Pinpoint the cell where the given text exists, returning its (X, Y) midpoint coordinate. 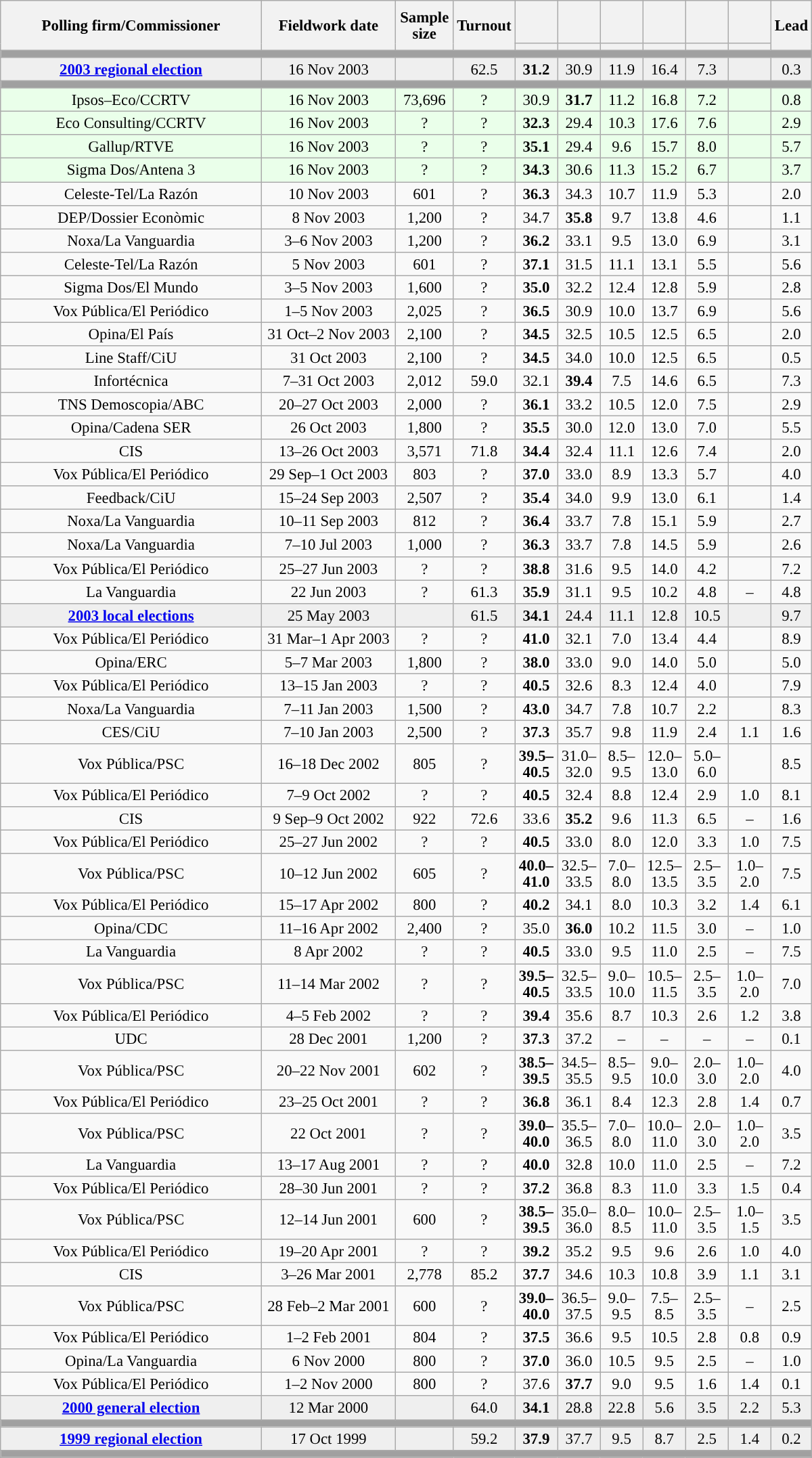
11.5 (664, 929)
Turnout (484, 26)
1–2 Nov 2000 (328, 1385)
0.9 (791, 1338)
15.2 (664, 171)
40.0 (536, 1164)
20–27 Oct 2003 (328, 405)
3,571 (424, 451)
40.2 (536, 906)
7.9 (791, 685)
30.0 (579, 428)
3–5 Nov 2003 (328, 287)
14.5 (664, 546)
15.7 (664, 148)
31.7 (579, 100)
13–17 Aug 2001 (328, 1164)
5 Nov 2003 (328, 264)
10–12 Jun 2002 (328, 873)
605 (424, 873)
35.5–36.5 (579, 1133)
14.6 (664, 380)
32.3 (536, 123)
12.3 (664, 1102)
12.0–13.0 (664, 764)
1–2 Feb 2001 (328, 1338)
13.4 (664, 639)
Gallup/RTVE (131, 148)
2,000 (424, 405)
7–10 Jul 2003 (328, 546)
2003 regional election (131, 69)
4.2 (706, 569)
13.3 (664, 475)
0.5 (791, 357)
12.6 (664, 451)
28 Dec 2001 (328, 1038)
Lead (791, 26)
34.6 (579, 1275)
36.4 (536, 521)
Opina/La Vanguardia (131, 1361)
36.5 (536, 311)
28 Feb–2 Mar 2001 (328, 1306)
10.5–11.5 (664, 984)
33.6 (536, 819)
7–9 Oct 2002 (328, 796)
8.0–8.5 (621, 1220)
32.2 (579, 287)
2,400 (424, 929)
11–14 Mar 2002 (328, 984)
31.0–32.0 (579, 764)
9 Sep–9 Oct 2002 (328, 819)
11–16 Apr 2002 (328, 929)
62.5 (484, 69)
Eco Consulting/CCRTV (131, 123)
9.8 (621, 732)
6.7 (706, 171)
17 Oct 1999 (328, 1439)
36.5–37.5 (579, 1306)
812 (424, 521)
37.5 (536, 1338)
20–22 Nov 2001 (328, 1069)
6 Nov 2000 (328, 1361)
CES/CiU (131, 732)
7.6 (706, 123)
41.0 (536, 639)
Opina/CDC (131, 929)
0.4 (791, 1189)
7.4 (706, 451)
64.0 (484, 1408)
5.0–6.0 (706, 764)
8.1 (791, 796)
TNS Demoscopia/ABC (131, 405)
35.9 (536, 592)
7–31 Oct 2003 (328, 380)
10.8 (664, 1275)
73,696 (424, 100)
Opina/ERC (131, 662)
33.1 (579, 241)
22.8 (621, 1408)
0.2 (791, 1439)
13.1 (664, 264)
15.1 (664, 521)
33.2 (579, 405)
19–20 Apr 2001 (328, 1251)
25 May 2003 (328, 615)
22 Oct 2001 (328, 1133)
28.8 (579, 1408)
16–18 Dec 2002 (328, 764)
31.1 (579, 592)
35.7 (579, 732)
10 Nov 2003 (328, 194)
11.2 (621, 100)
3–26 Mar 2001 (328, 1275)
1.2 (750, 1015)
2,025 (424, 311)
34.5–35.5 (579, 1069)
15–17 Apr 2002 (328, 906)
31 Mar–1 Apr 2003 (328, 639)
36.2 (536, 241)
59.0 (484, 380)
13.8 (664, 217)
40.0–41.0 (536, 873)
25–27 Jun 2003 (328, 569)
9.0–9.5 (621, 1306)
2,778 (424, 1275)
37.1 (536, 264)
Ipsos–Eco/CCRTV (131, 100)
1,500 (424, 709)
Fieldwork date (328, 26)
35.5 (536, 428)
9.9 (621, 498)
Sample size (424, 26)
Opina/Cadena SER (131, 428)
2,507 (424, 498)
59.2 (484, 1439)
31.6 (579, 569)
13.7 (664, 311)
5–7 Mar 2003 (328, 662)
0.7 (791, 1102)
Line Staff/CiU (131, 357)
8.8 (621, 796)
4–5 Feb 2002 (328, 1015)
31.2 (536, 69)
2,500 (424, 732)
8 Apr 2002 (328, 952)
2.7 (791, 521)
2000 general election (131, 1408)
61.3 (484, 592)
12–14 Jun 2001 (328, 1220)
28–30 Jun 2001 (328, 1189)
10–11 Sep 2003 (328, 521)
8 Nov 2003 (328, 217)
0.3 (791, 69)
23–25 Oct 2001 (328, 1102)
602 (424, 1069)
37.6 (536, 1385)
34.4 (536, 451)
3.7 (791, 171)
29 Sep–1 Oct 2003 (328, 475)
2.4 (706, 732)
DEP/Dossier Econòmic (131, 217)
Sigma Dos/El Mundo (131, 287)
24.4 (579, 615)
UDC (131, 1038)
1999 regional election (131, 1439)
38.8 (536, 569)
38.0 (536, 662)
922 (424, 819)
1.5 (750, 1189)
803 (424, 475)
35.4 (536, 498)
39.2 (536, 1251)
25–27 Jun 2002 (328, 842)
1–5 Nov 2003 (328, 311)
3.8 (791, 1015)
17.6 (664, 123)
8.4 (621, 1102)
32.6 (579, 685)
3.2 (706, 906)
7.5–8.5 (664, 1306)
Feedback/CiU (131, 498)
16.8 (664, 100)
12 Mar 2000 (328, 1408)
12.5–13.5 (664, 873)
805 (424, 764)
2,012 (424, 380)
26 Oct 2003 (328, 428)
61.5 (484, 615)
31 Oct 2003 (328, 357)
35.8 (579, 217)
3.9 (706, 1275)
37.9 (536, 1439)
Opina/El País (131, 334)
71.8 (484, 451)
Polling firm/Commissioner (131, 26)
4.4 (706, 639)
1,600 (424, 287)
3–6 Nov 2003 (328, 241)
72.6 (484, 819)
1.0–1.5 (750, 1220)
2003 local elections (131, 615)
1,000 (424, 546)
7–11 Jan 2003 (328, 709)
13–15 Jan 2003 (328, 685)
32.5 (579, 334)
4.6 (706, 217)
13–26 Oct 2003 (328, 451)
30.6 (579, 171)
3.0 (706, 929)
15–24 Sep 2003 (328, 498)
8.5 (791, 764)
43.0 (536, 709)
Infortécnica (131, 380)
36.6 (579, 1338)
31.5 (579, 264)
22 Jun 2003 (328, 592)
16.4 (664, 69)
85.2 (484, 1275)
Sigma Dos/Antena 3 (131, 171)
32.8 (579, 1164)
35.0–36.0 (579, 1220)
35.1 (536, 148)
804 (424, 1338)
35.6 (579, 1015)
31 Oct–2 Nov 2003 (328, 334)
7–10 Jan 2003 (328, 732)
